Find where the given text appears and provide that cell's center as (x, y) coordinate. 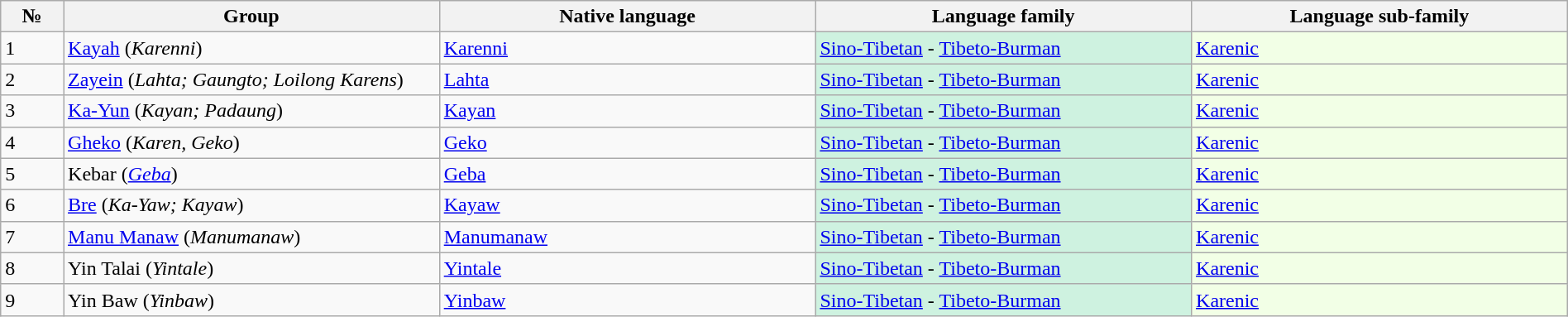
Language family (1004, 17)
Group (251, 17)
Geba (627, 174)
Yintale (627, 268)
Geko (627, 142)
№ (32, 17)
Zayein (Lahta; Gaungto; Loilong Karens) (251, 79)
Language sub-family (1379, 17)
Bre (Ka-Yaw; Kayaw) (251, 205)
Yinbaw (627, 300)
Manumanaw (627, 237)
Kayah (Karenni) (251, 48)
9 (32, 300)
3 (32, 111)
2 (32, 79)
Native language (627, 17)
8 (32, 268)
Kebar (Geba) (251, 174)
Manu Manaw (Manumanaw) (251, 237)
Kayan (627, 111)
5 (32, 174)
Yin Baw (Yinbaw) (251, 300)
6 (32, 205)
Yin Talai (Yintale) (251, 268)
Kayaw (627, 205)
4 (32, 142)
1 (32, 48)
Karenni (627, 48)
Lahta (627, 79)
7 (32, 237)
Ka-Yun (Kayan; Padaung) (251, 111)
Gheko (Karen, Geko) (251, 142)
